Determine the (X, Y) coordinate at the center of the cell enclosing the given text.  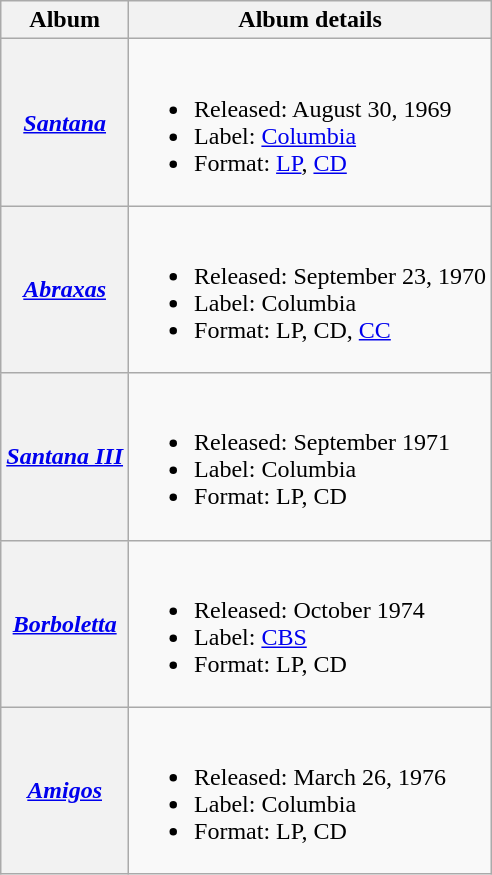
Released: August 30, 1969Label: ColumbiaFormat: LP, CD (310, 122)
Amigos (65, 790)
Released: September 1971Label: ColumbiaFormat: LP, CD (310, 456)
Released: September 23, 1970Label: ColumbiaFormat: LP, CD, CC (310, 290)
Santana (65, 122)
Album (65, 20)
Released: October 1974Label: CBSFormat: LP, CD (310, 624)
Santana III (65, 456)
Album details (310, 20)
Abraxas (65, 290)
Released: March 26, 1976Label: ColumbiaFormat: LP, CD (310, 790)
Borboletta (65, 624)
